Extract the (X, Y) coordinate from the center of the cell holding the provided text.  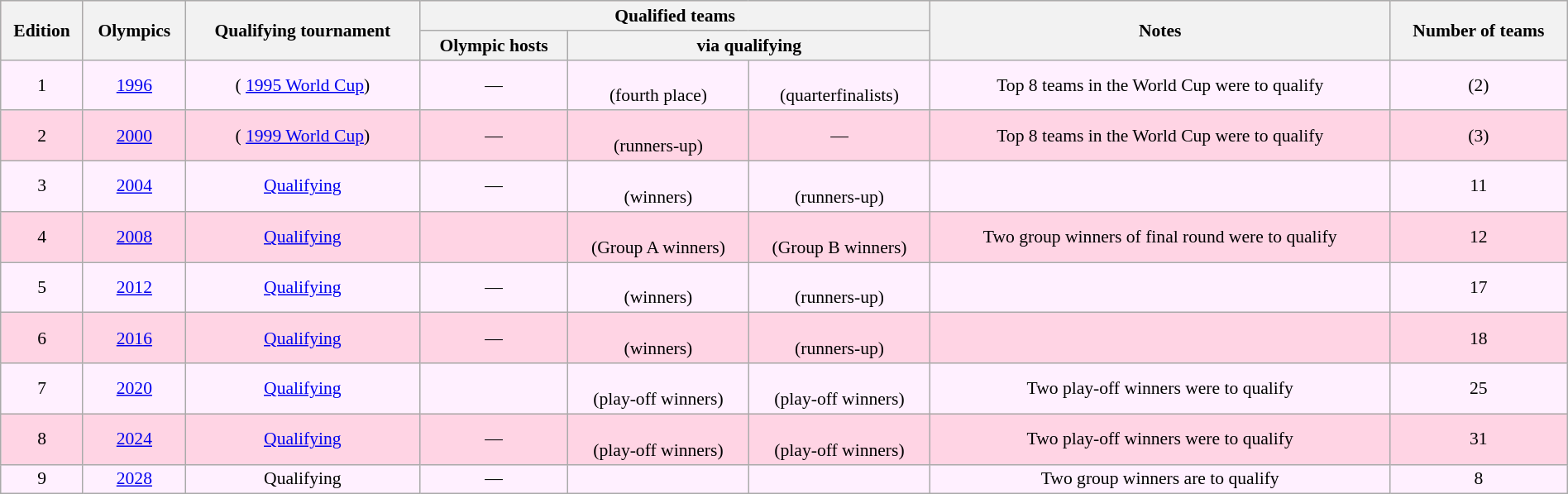
2020 (134, 389)
5 (42, 288)
Number of teams (1479, 30)
(Group A winners) (658, 237)
2000 (134, 136)
Two group winners of final round were to qualify (1160, 237)
2 (42, 136)
9 (42, 479)
4 (42, 237)
12 (1479, 237)
(3) (1479, 136)
2004 (134, 187)
2008 (134, 237)
25 (1479, 389)
Qualifying tournament (303, 30)
Edition (42, 30)
2012 (134, 288)
Notes (1160, 30)
2028 (134, 479)
2016 (134, 338)
18 (1479, 338)
1996 (134, 84)
7 (42, 389)
via qualifying (749, 46)
1 (42, 84)
(fourth place) (658, 84)
Two group winners are to qualify (1160, 479)
( 1999 World Cup) (303, 136)
31 (1479, 439)
Olympic hosts (494, 46)
11 (1479, 187)
2024 (134, 439)
( 1995 World Cup) (303, 84)
Olympics (134, 30)
6 (42, 338)
(quarterfinalists) (839, 84)
17 (1479, 288)
(2) (1479, 84)
(Group B winners) (839, 237)
3 (42, 187)
Qualified teams (675, 16)
